Search for the cell housing the specified text and yield its (x, y) center coordinate. 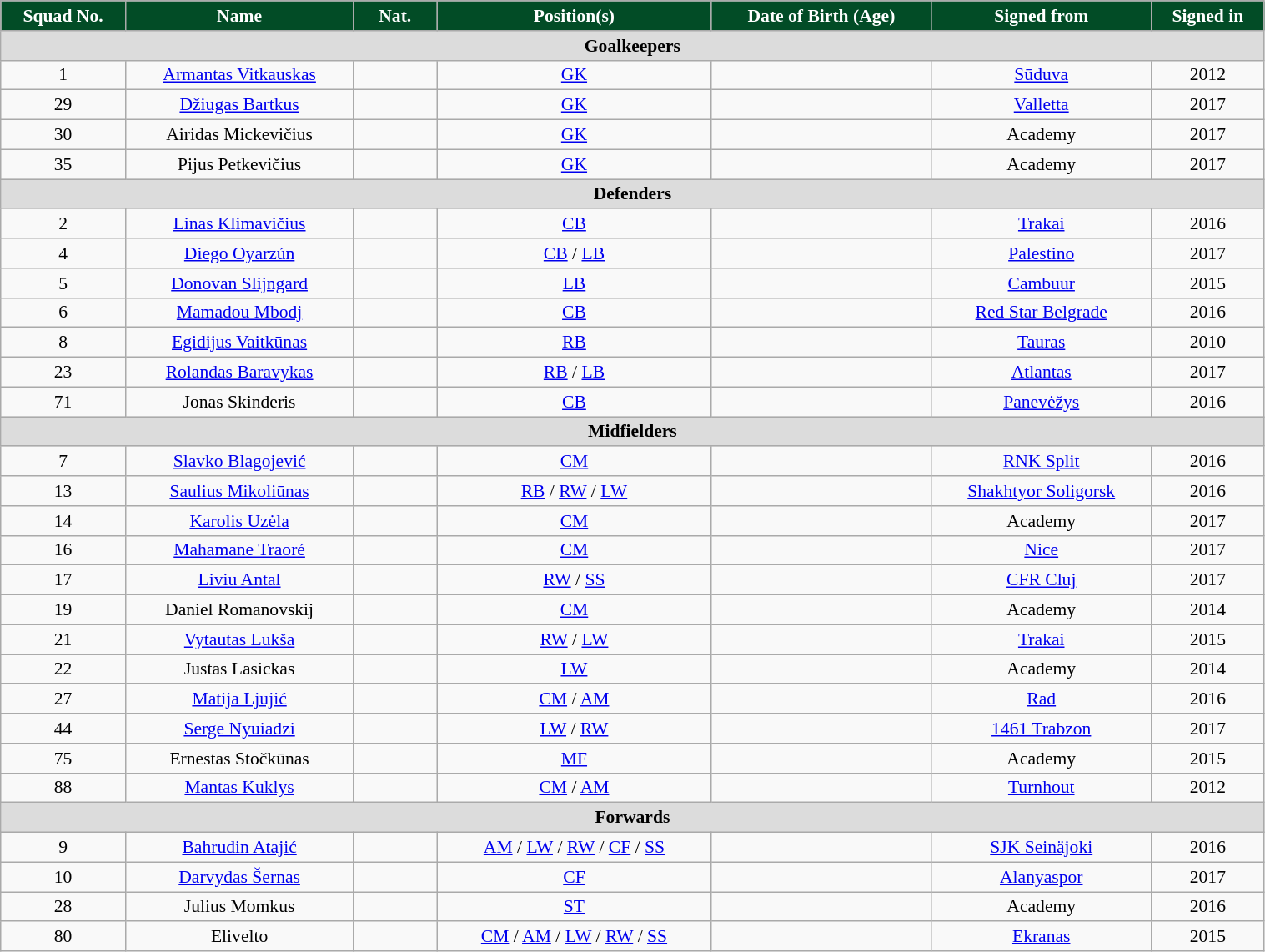
Alanyaspor (1042, 877)
Mahamane Traoré (238, 550)
28 (63, 907)
Squad No. (63, 16)
44 (63, 729)
Turnhout (1042, 788)
71 (63, 402)
Julius Momkus (238, 907)
80 (63, 937)
6 (63, 313)
Bahrudin Atajić (238, 848)
30 (63, 135)
Position(s) (574, 16)
Midfielders (632, 432)
14 (63, 521)
Mamadou Mbodj (238, 313)
MF (574, 759)
Name (238, 16)
RB (574, 343)
Karolis Uzėla (238, 521)
CF (574, 877)
Darvydas Šernas (238, 877)
Red Star Belgrade (1042, 313)
2 (63, 224)
17 (63, 580)
Pijus Petkevičius (238, 164)
10 (63, 877)
Egidijus Vaitkūnas (238, 343)
CFR Cluj (1042, 580)
Slavko Blagojević (238, 462)
Signed from (1042, 16)
9 (63, 848)
RW / LW (574, 639)
13 (63, 491)
5 (63, 283)
Valletta (1042, 105)
Matija Ljujić (238, 699)
1 (63, 75)
CM / AM / LW / RW / SS (574, 937)
Jonas Skinderis (238, 402)
16 (63, 550)
19 (63, 610)
23 (63, 373)
Mantas Kuklys (238, 788)
Justas Lasickas (238, 669)
Atlantas (1042, 373)
Serge Nyuiadzi (238, 729)
2010 (1207, 343)
LW (574, 669)
Shakhtyor Soligorsk (1042, 491)
RW / SS (574, 580)
Linas Klimavičius (238, 224)
Sūduva (1042, 75)
RB / RW / LW (574, 491)
8 (63, 343)
Armantas Vitkauskas (238, 75)
Cambuur (1042, 283)
Nat. (395, 16)
Forwards (632, 818)
LW / RW (574, 729)
RB / LB (574, 373)
88 (63, 788)
SJK Seinäjoki (1042, 848)
1461 Trabzon (1042, 729)
CB / LB (574, 253)
21 (63, 639)
LB (574, 283)
7 (63, 462)
Elivelto (238, 937)
35 (63, 164)
RNK Split (1042, 462)
Daniel Romanovskij (238, 610)
29 (63, 105)
AM / LW / RW / CF / SS (574, 848)
Signed in (1207, 16)
Goalkeepers (632, 46)
Date of Birth (Age) (821, 16)
Džiugas Bartkus (238, 105)
Saulius Mikoliūnas (238, 491)
Airidas Mickevičius (238, 135)
Tauras (1042, 343)
Vytautas Lukša (238, 639)
Defenders (632, 194)
Rolandas Baravykas (238, 373)
Palestino (1042, 253)
Diego Oyarzún (238, 253)
Rad (1042, 699)
Nice (1042, 550)
Liviu Antal (238, 580)
4 (63, 253)
Ekranas (1042, 937)
27 (63, 699)
ST (574, 907)
22 (63, 669)
Donovan Slijngard (238, 283)
75 (63, 759)
Ernestas Stočkūnas (238, 759)
Panevėžys (1042, 402)
